From the cell containing the given text, extract its center point as (X, Y) coordinate. 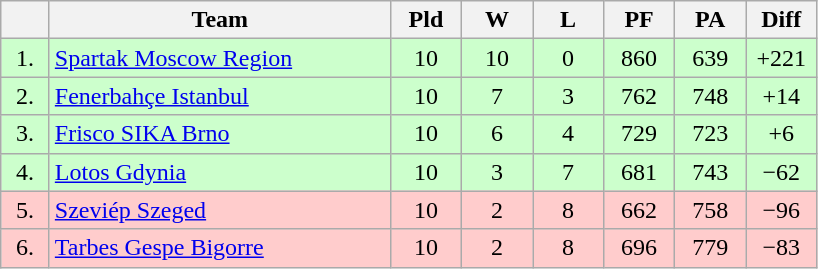
Pld (426, 20)
696 (640, 248)
Diff (782, 20)
2. (26, 96)
Szeviép Szeged (220, 210)
4 (568, 134)
Lotos Gdynia (220, 172)
L (568, 20)
729 (640, 134)
762 (640, 96)
Tarbes Gespe Bigorre (220, 248)
W (496, 20)
Team (220, 20)
779 (710, 248)
Frisco SIKA Brno (220, 134)
4. (26, 172)
−83 (782, 248)
1. (26, 58)
723 (710, 134)
PF (640, 20)
+221 (782, 58)
681 (640, 172)
860 (640, 58)
6 (496, 134)
662 (640, 210)
639 (710, 58)
PA (710, 20)
748 (710, 96)
+6 (782, 134)
5. (26, 210)
−96 (782, 210)
Fenerbahçe Istanbul (220, 96)
−62 (782, 172)
+14 (782, 96)
758 (710, 210)
6. (26, 248)
3. (26, 134)
Spartak Moscow Region (220, 58)
743 (710, 172)
0 (568, 58)
